Detect which cell encompasses the target text, then output its [X, Y] center coordinate. 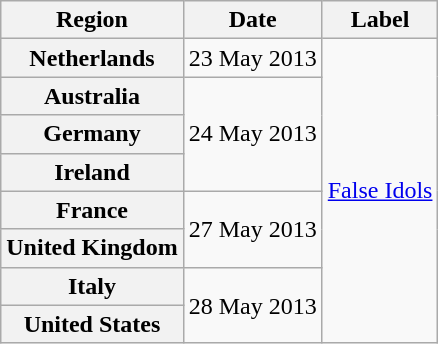
Australia [92, 96]
28 May 2013 [252, 305]
False Idols [380, 191]
27 May 2013 [252, 229]
France [92, 210]
United Kingdom [92, 248]
Date [252, 20]
United States [92, 324]
Label [380, 20]
23 May 2013 [252, 58]
24 May 2013 [252, 134]
Italy [92, 286]
Region [92, 20]
Netherlands [92, 58]
Ireland [92, 172]
Germany [92, 134]
